Provide the (x, y) coordinate of the cell's center where the given text is located.  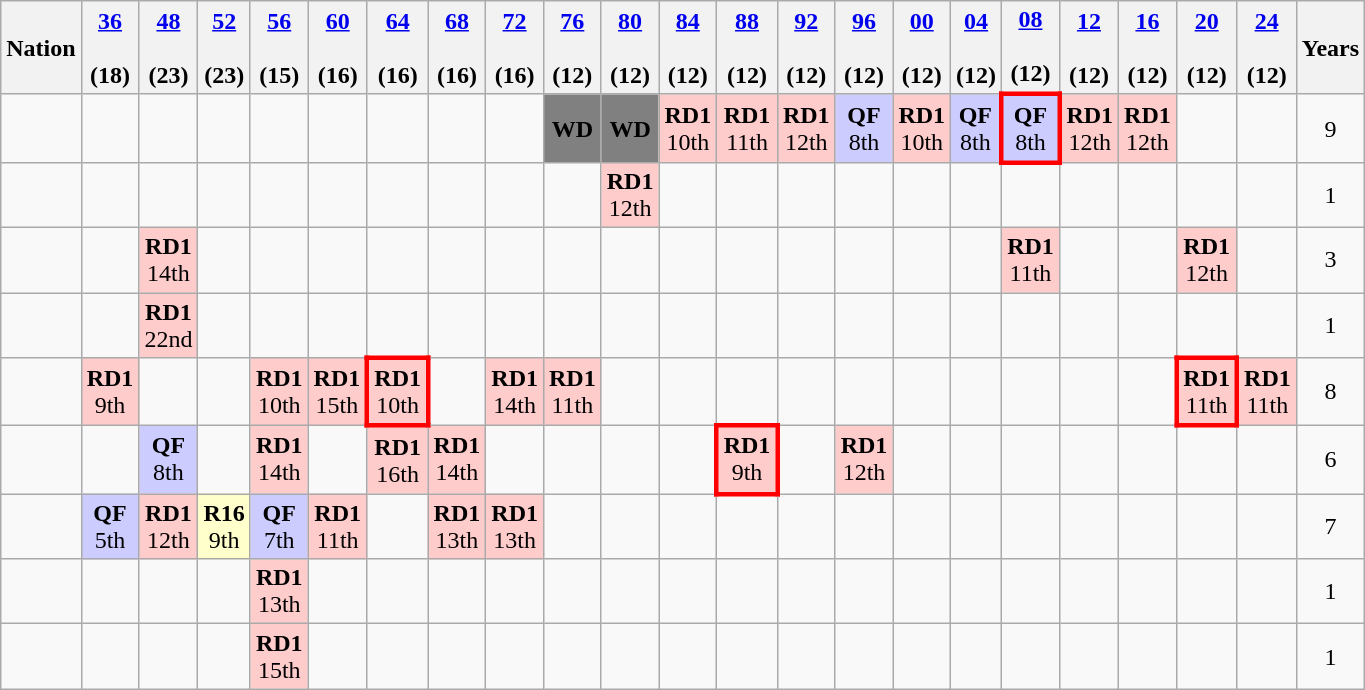
24(12) (1266, 48)
Years (1330, 48)
04(12) (976, 48)
08(12) (1031, 48)
72(16) (515, 48)
64(16) (398, 48)
96(12) (864, 48)
QF5th (110, 526)
8 (1330, 392)
00(12) (922, 48)
6 (1330, 460)
Nation (41, 48)
RD116th (398, 460)
48(23) (168, 48)
68(16) (457, 48)
60(16) (338, 48)
12(12) (1088, 48)
52(23) (224, 48)
9 (1330, 128)
7 (1330, 526)
80(12) (630, 48)
36(18) (110, 48)
R169th (224, 526)
RD122nd (168, 324)
76(12) (572, 48)
20(12) (1206, 48)
92(12) (806, 48)
84(12) (688, 48)
88(12) (748, 48)
16(12) (1148, 48)
QF7th (279, 526)
56 (15) (279, 48)
3 (1330, 260)
